Extract the (x, y) coordinate from the center of the cell holding the provided text.  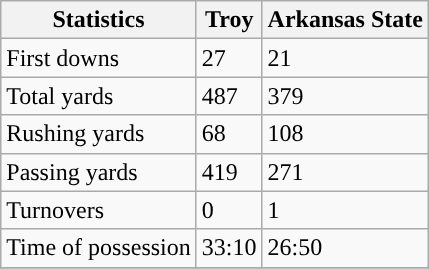
26:50 (345, 248)
68 (229, 134)
487 (229, 96)
21 (345, 58)
379 (345, 96)
Total yards (99, 96)
First downs (99, 58)
419 (229, 172)
33:10 (229, 248)
Turnovers (99, 210)
Arkansas State (345, 20)
Statistics (99, 20)
Time of possession (99, 248)
27 (229, 58)
1 (345, 210)
Passing yards (99, 172)
271 (345, 172)
Troy (229, 20)
108 (345, 134)
0 (229, 210)
Rushing yards (99, 134)
